Locate the cell with the specified text and output its [X, Y] center coordinate. 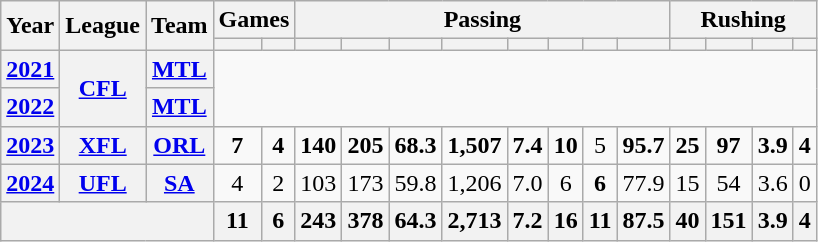
205 [366, 145]
173 [366, 183]
2024 [30, 183]
UFL [103, 183]
54 [728, 183]
2022 [30, 107]
CFL [103, 88]
40 [688, 221]
59.8 [416, 183]
95.7 [644, 145]
1,507 [474, 145]
87.5 [644, 221]
Passing [482, 20]
Team [180, 26]
Games [254, 20]
77.9 [644, 183]
3.6 [772, 183]
Year [30, 26]
243 [318, 221]
0 [804, 183]
97 [728, 145]
5 [600, 145]
378 [366, 221]
64.3 [416, 221]
ORL [180, 145]
SA [180, 183]
2 [278, 183]
16 [566, 221]
7.4 [528, 145]
10 [566, 145]
Rushing [743, 20]
151 [728, 221]
15 [688, 183]
7.0 [528, 183]
2021 [30, 69]
68.3 [416, 145]
2023 [30, 145]
League [103, 26]
25 [688, 145]
2,713 [474, 221]
103 [318, 183]
7.2 [528, 221]
7 [238, 145]
140 [318, 145]
1,206 [474, 183]
XFL [103, 145]
